Output the (x, y) coordinate of the center of the cell containing the given text.  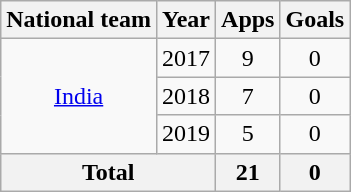
Total (108, 172)
India (79, 96)
National team (79, 20)
9 (248, 58)
Year (186, 20)
21 (248, 172)
2017 (186, 58)
Goals (315, 20)
2019 (186, 134)
Apps (248, 20)
2018 (186, 96)
5 (248, 134)
7 (248, 96)
